Provide the (x, y) coordinate of the cell's center where the given text is located.  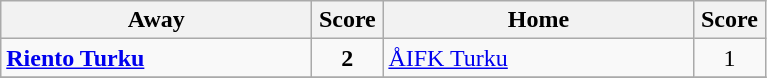
ÅIFK Turku (538, 58)
2 (348, 58)
Riento Turku (156, 58)
1 (730, 58)
Away (156, 20)
Home (538, 20)
